Pinpoint the cell where the given text exists, returning its (x, y) midpoint coordinate. 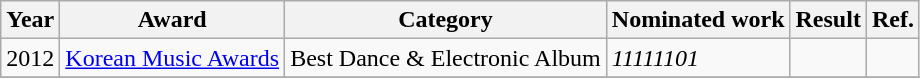
Category (446, 20)
Year (30, 20)
11111101 (698, 58)
Award (172, 20)
Korean Music Awards (172, 58)
Best Dance & Electronic Album (446, 58)
Nominated work (698, 20)
Result (828, 20)
Ref. (892, 20)
2012 (30, 58)
